Return [X, Y] of the center of cell containing provided text 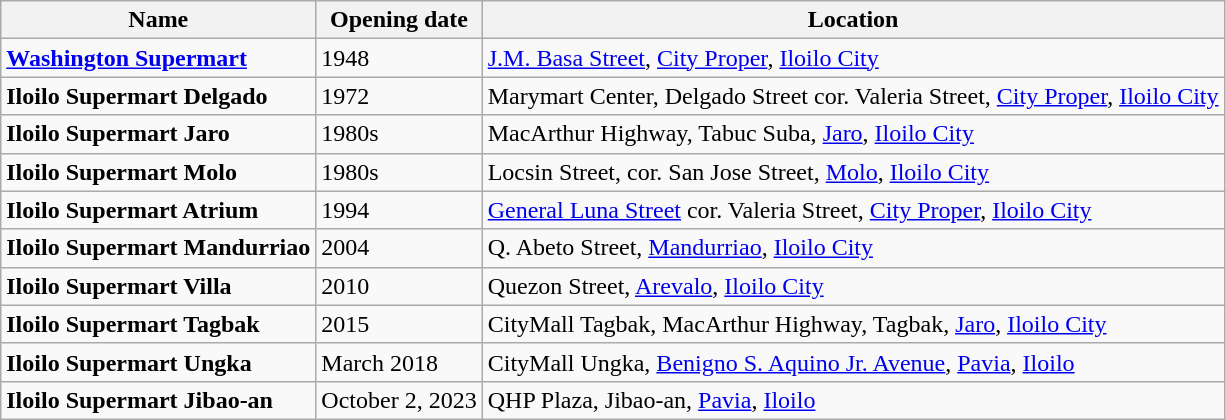
Iloilo Supermart Delgado [158, 96]
2010 [399, 286]
Opening date [399, 20]
Iloilo Supermart Molo [158, 172]
Location [853, 20]
2004 [399, 248]
Washington Supermart [158, 58]
Iloilo Supermart Jibao-an [158, 400]
Iloilo Supermart Mandurriao [158, 248]
2015 [399, 324]
Locsin Street, cor. San Jose Street, Molo, Iloilo City [853, 172]
J.M. Basa Street, City Proper, Iloilo City [853, 58]
1972 [399, 96]
Iloilo Supermart Ungka [158, 362]
Quezon Street, Arevalo, Iloilo City [853, 286]
MacArthur Highway, Tabuc Suba, Jaro, Iloilo City [853, 134]
Q. Abeto Street, Mandurriao, Iloilo City [853, 248]
Iloilo Supermart Tagbak [158, 324]
CityMall Ungka, Benigno S. Aquino Jr. Avenue, Pavia, Iloilo [853, 362]
CityMall Tagbak, MacArthur Highway, Tagbak, Jaro, Iloilo City [853, 324]
October 2, 2023 [399, 400]
Name [158, 20]
QHP Plaza, Jibao-an, Pavia, Iloilo [853, 400]
Marymart Center, Delgado Street cor. Valeria Street, City Proper, Iloilo City [853, 96]
March 2018 [399, 362]
1948 [399, 58]
Iloilo Supermart Villa [158, 286]
Iloilo Supermart Atrium [158, 210]
1994 [399, 210]
Iloilo Supermart Jaro [158, 134]
General Luna Street cor. Valeria Street, City Proper, Iloilo City [853, 210]
